Identify which cell holds the provided text, then report its [X, Y] central coordinate. 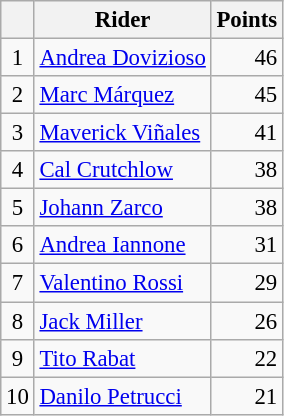
Points [246, 20]
26 [246, 321]
Tito Rabat [122, 358]
31 [246, 245]
5 [18, 208]
Rider [122, 20]
Andrea Dovizioso [122, 58]
29 [246, 283]
10 [18, 396]
22 [246, 358]
Marc Márquez [122, 95]
Johann Zarco [122, 208]
4 [18, 170]
41 [246, 133]
Andrea Iannone [122, 245]
8 [18, 321]
Jack Miller [122, 321]
1 [18, 58]
7 [18, 283]
9 [18, 358]
3 [18, 133]
6 [18, 245]
Maverick Viñales [122, 133]
Cal Crutchlow [122, 170]
45 [246, 95]
46 [246, 58]
2 [18, 95]
21 [246, 396]
Danilo Petrucci [122, 396]
Valentino Rossi [122, 283]
